Search for the cell housing the specified text and yield its (x, y) center coordinate. 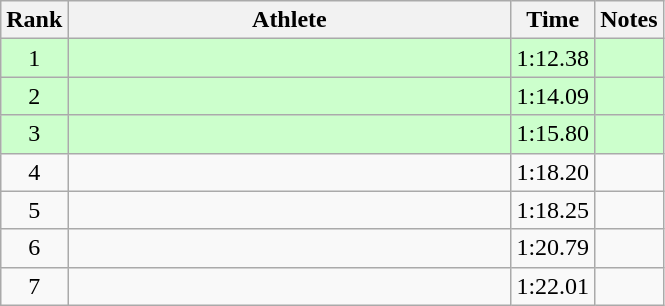
3 (34, 134)
Rank (34, 20)
Time (553, 20)
1:18.20 (553, 172)
7 (34, 286)
1:15.80 (553, 134)
Notes (629, 20)
1:18.25 (553, 210)
1 (34, 58)
1:20.79 (553, 248)
Athlete (290, 20)
1:12.38 (553, 58)
1:14.09 (553, 96)
1:22.01 (553, 286)
2 (34, 96)
5 (34, 210)
6 (34, 248)
4 (34, 172)
